Provide the [X, Y] coordinate of the cell's center where the given text is located.  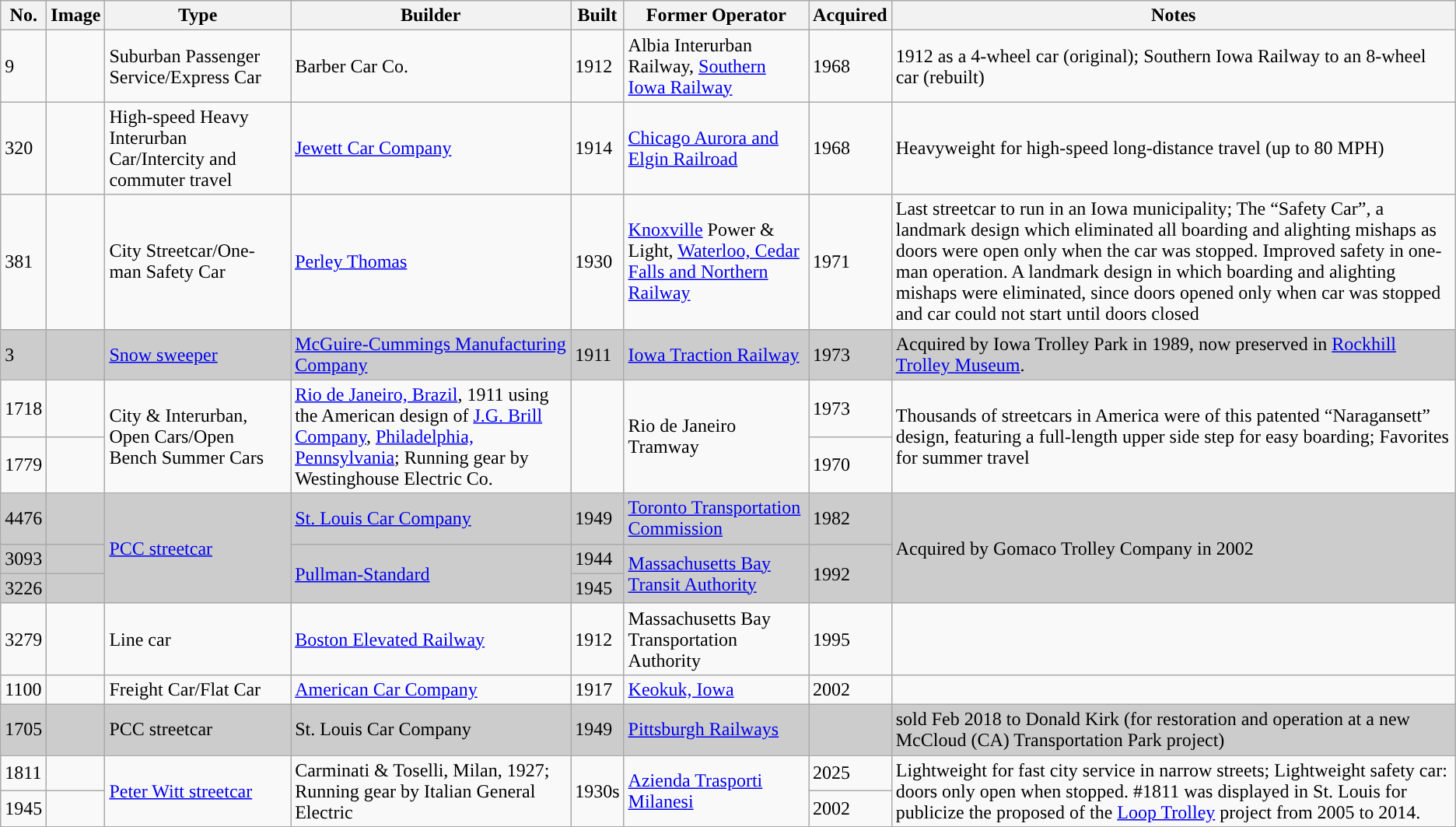
1779 [23, 465]
Pittsburgh Railways [716, 730]
Iowa Traction Railway [716, 355]
9 [23, 66]
1705 [23, 730]
1944 [597, 559]
1970 [851, 465]
Former Operator [716, 16]
City Streetcar/One-man Safety Car [198, 261]
High-speed Heavy Interurban Car/Intercity and commuter travel [198, 148]
Freight Car/Flat Car [198, 689]
3 [23, 355]
No. [23, 16]
Boston Elevated Railway [431, 639]
sold Feb 2018 to Donald Kirk (for restoration and operation at a new McCloud (CA) Transportation Park project) [1173, 730]
1914 [597, 148]
1912 as a 4-wheel car (original); Southern Iowa Railway to an 8-wheel car (rebuilt) [1173, 66]
1971 [851, 261]
3279 [23, 639]
1930 [597, 261]
320 [23, 148]
Perley Thomas [431, 261]
1992 [851, 573]
Line car [198, 639]
Built [597, 16]
Acquired [851, 16]
Acquired by Gomaco Trolley Company in 2002 [1173, 548]
Jewett Car Company [431, 148]
1911 [597, 355]
Albia Interurban Railway, Southern Iowa Railway [716, 66]
3226 [23, 588]
Peter Witt streetcar [198, 790]
2025 [851, 773]
3093 [23, 559]
Keokuk, Iowa [716, 689]
1995 [851, 639]
4476 [23, 518]
Knoxville Power & Light, Waterloo, Cedar Falls and Northern Railway [716, 261]
Type [198, 16]
Massachusetts Bay Transit Authority [716, 573]
Chicago Aurora and Elgin Railroad [716, 148]
1718 [23, 408]
381 [23, 261]
Acquired by Iowa Trolley Park in 1989, now preserved in Rockhill Trolley Museum. [1173, 355]
Image [76, 16]
Suburban Passenger Service/Express Car [198, 66]
Massachusetts Bay Transportation Authority [716, 639]
Toronto Transportation Commission [716, 518]
City & Interurban, Open Cars/Open Bench Summer Cars [198, 436]
Rio de Janeiro Tramway [716, 436]
Pullman-Standard [431, 573]
Barber Car Co. [431, 66]
Snow sweeper [198, 355]
1811 [23, 773]
Heavyweight for high-speed long-distance travel (up to 80 MPH) [1173, 148]
1982 [851, 518]
1930s [597, 790]
Azienda Trasporti Milanesi [716, 790]
Rio de Janeiro, Brazil, 1911 using the American design of J.G. Brill Company, Philadelphia, Pennsylvania; Running gear by Westinghouse Electric Co. [431, 436]
Carminati & Toselli, Milan, 1927; Running gear by Italian General Electric [431, 790]
Builder [431, 16]
1100 [23, 689]
McGuire-Cummings Manufacturing Company [431, 355]
1917 [597, 689]
American Car Company [431, 689]
Notes [1173, 16]
